For the text-containing cell, return its midpoint in (X, Y) coordinate format. 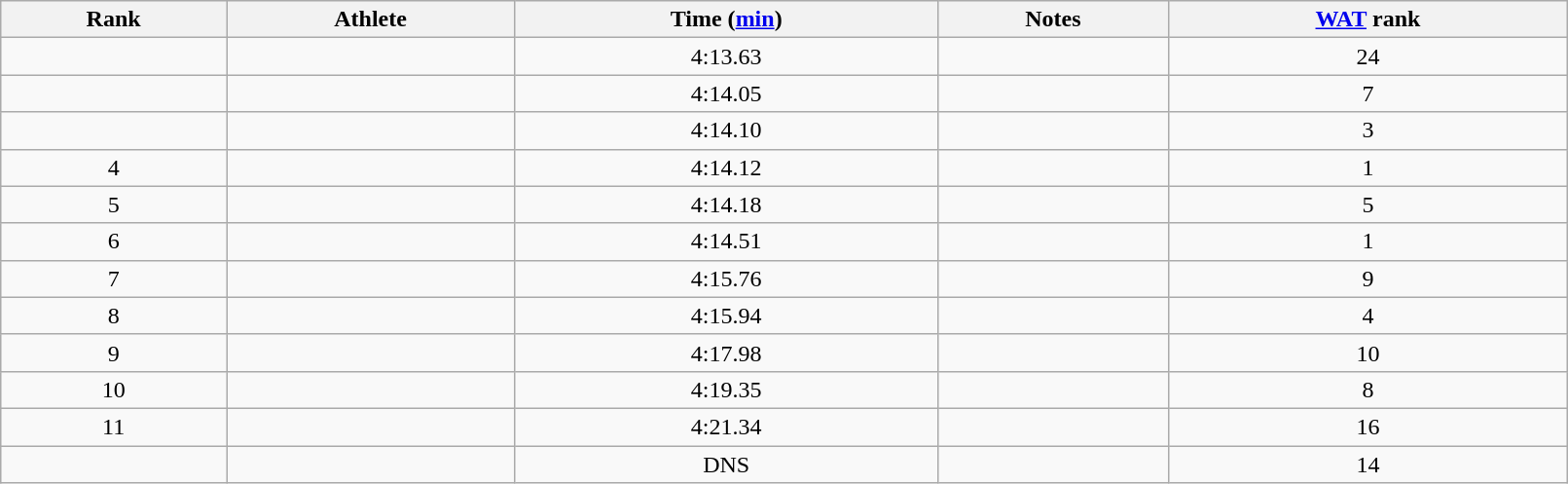
6 (114, 242)
4:21.34 (726, 427)
4:14.12 (726, 168)
16 (1368, 427)
4:14.18 (726, 205)
24 (1368, 56)
3 (1368, 130)
4:15.94 (726, 316)
4:14.10 (726, 130)
Time (min) (726, 19)
Athlete (371, 19)
4:14.05 (726, 93)
4:19.35 (726, 390)
Notes (1053, 19)
4:15.76 (726, 279)
4:17.98 (726, 353)
11 (114, 427)
Rank (114, 19)
4:14.51 (726, 242)
DNS (726, 465)
WAT rank (1368, 19)
14 (1368, 465)
4:13.63 (726, 56)
